Find where the given text appears and provide that cell's center as [X, Y] coordinate. 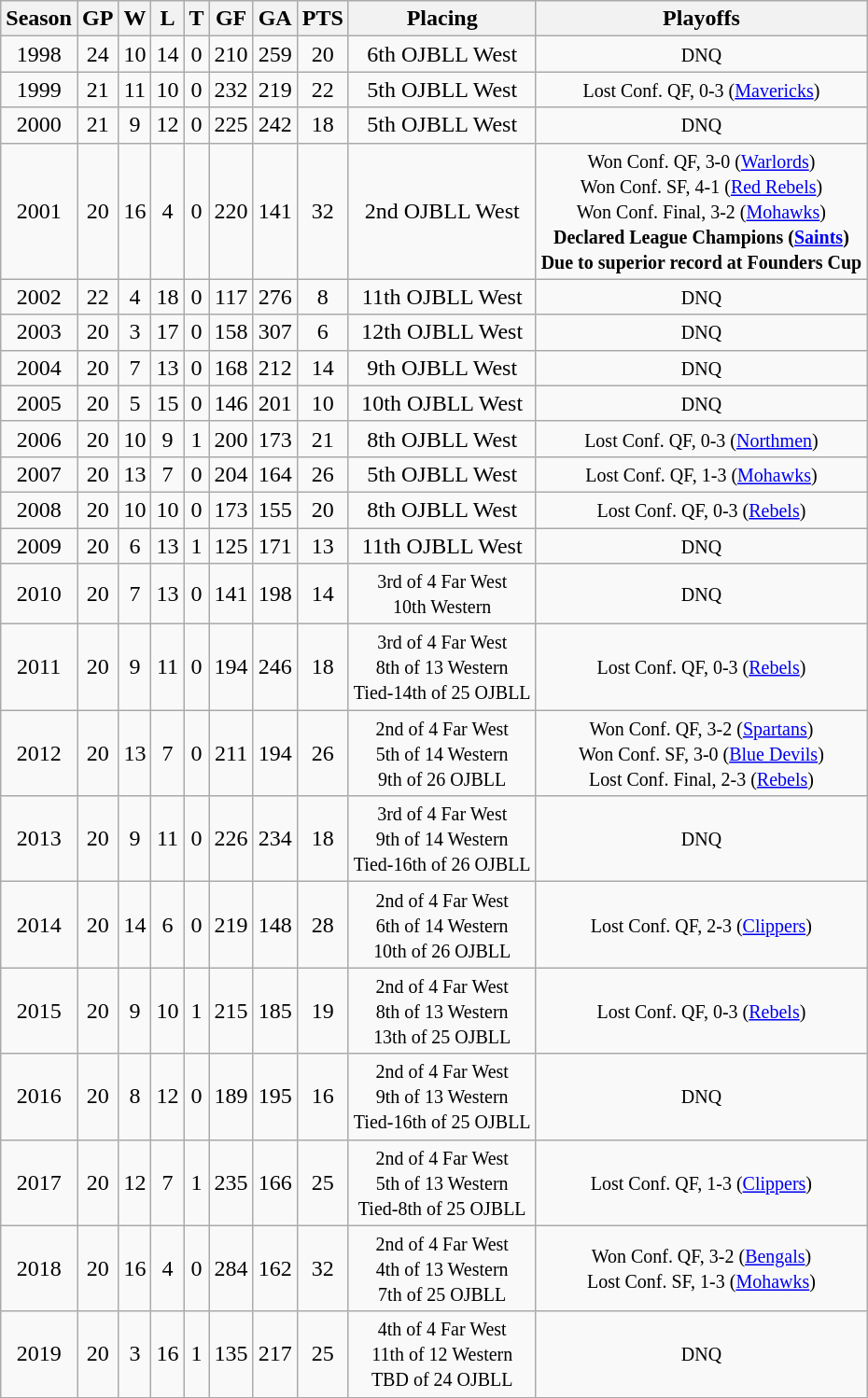
2017 [39, 1182]
10th OJBLL West [442, 403]
2014 [39, 925]
284 [231, 1268]
242 [274, 125]
9th OJBLL West [442, 368]
215 [231, 1011]
2019 [39, 1354]
166 [274, 1182]
125 [231, 546]
15 [168, 403]
200 [231, 439]
19 [323, 1011]
28 [323, 925]
2007 [39, 474]
171 [274, 546]
307 [274, 332]
L [168, 19]
Lost Conf. QF, 1-3 (Mohawks) [702, 474]
2015 [39, 1011]
2006 [39, 439]
PTS [323, 19]
2011 [39, 667]
212 [274, 368]
3rd of 4 Far West10th Western [442, 594]
Lost Conf. QF, 0-3 (Mavericks) [702, 90]
117 [231, 297]
2008 [39, 510]
2013 [39, 839]
226 [231, 839]
2004 [39, 368]
220 [231, 211]
217 [274, 1354]
2000 [39, 125]
276 [274, 297]
2nd OJBLL West [442, 211]
146 [231, 403]
195 [274, 1097]
Lost Conf. QF, 0-3 (Northmen) [702, 439]
189 [231, 1097]
2002 [39, 297]
211 [231, 753]
201 [274, 403]
6th OJBLL West [442, 54]
2nd of 4 Far West4th of 13 Western7th of 25 OJBLL [442, 1268]
185 [274, 1011]
5 [134, 403]
GA [274, 19]
198 [274, 594]
3rd of 4 Far West9th of 14 WesternTied-16th of 26 OJBLL [442, 839]
162 [274, 1268]
234 [274, 839]
Lost Conf. QF, 2-3 (Clippers) [702, 925]
Season [39, 19]
24 [97, 54]
GF [231, 19]
204 [231, 474]
Playoffs [702, 19]
2005 [39, 403]
2012 [39, 753]
2010 [39, 594]
164 [274, 474]
Lost Conf. QF, 1-3 (Clippers) [702, 1182]
Placing [442, 19]
148 [274, 925]
1998 [39, 54]
Won Conf. QF, 3-2 (Spartans)Won Conf. SF, 3-0 (Blue Devils)Lost Conf. Final, 2-3 (Rebels) [702, 753]
232 [231, 90]
246 [274, 667]
2nd of 4 Far West8th of 13 Western13th of 25 OJBLL [442, 1011]
GP [97, 19]
12th OJBLL West [442, 332]
2nd of 4 Far West5th of 13 WesternTied-8th of 25 OJBLL [442, 1182]
135 [231, 1354]
168 [231, 368]
225 [231, 125]
4th of 4 Far West11th of 12 WesternTBD of 24 OJBLL [442, 1354]
2001 [39, 211]
2018 [39, 1268]
17 [168, 332]
158 [231, 332]
2009 [39, 546]
2nd of 4 Far West5th of 14 Western9th of 26 OJBLL [442, 753]
3rd of 4 Far West8th of 13 WesternTied-14th of 25 OJBLL [442, 667]
2003 [39, 332]
259 [274, 54]
2nd of 4 Far West6th of 14 Western10th of 26 OJBLL [442, 925]
210 [231, 54]
2016 [39, 1097]
T [196, 19]
1999 [39, 90]
155 [274, 510]
235 [231, 1182]
2nd of 4 Far West9th of 13 WesternTied-16th of 25 OJBLL [442, 1097]
Won Conf. QF, 3-2 (Bengals)Lost Conf. SF, 1-3 (Mohawks) [702, 1268]
W [134, 19]
